Locate the cell with the specified text and output its [X, Y] center coordinate. 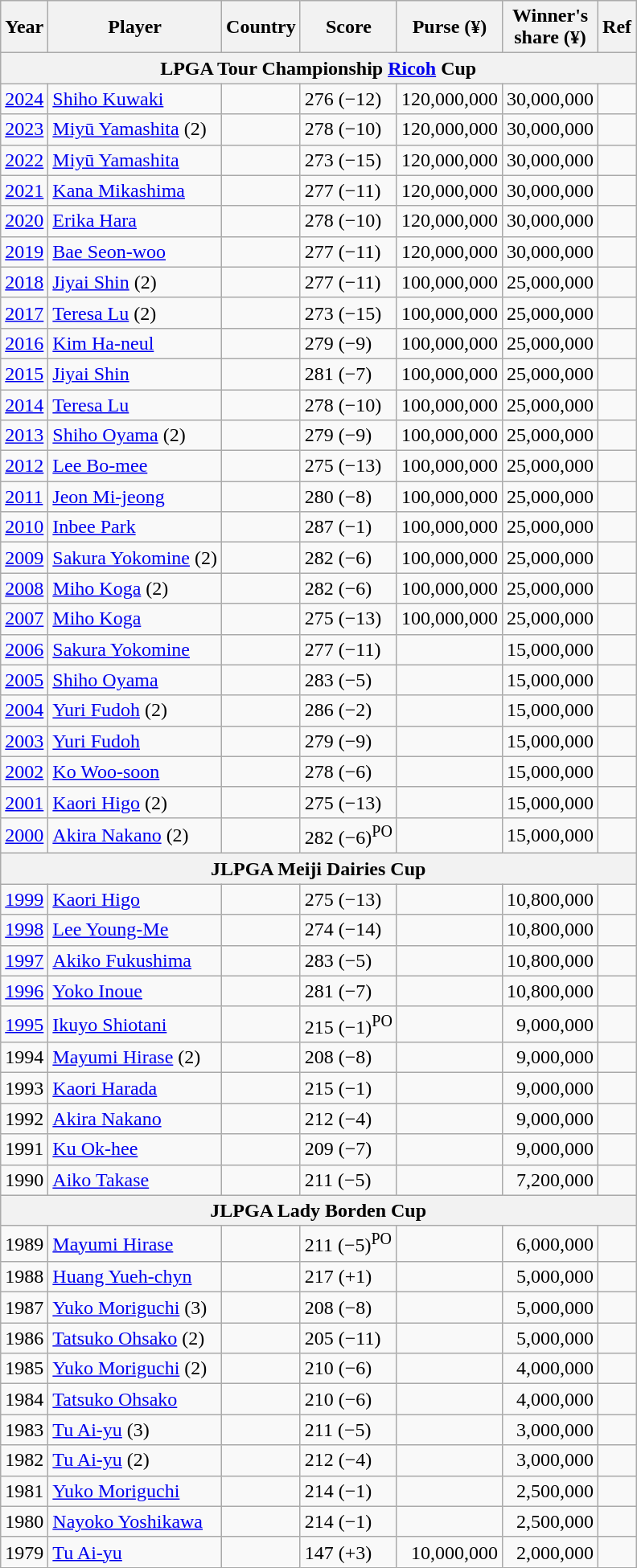
2019 [24, 252]
2022 [24, 160]
Huang Yueh-chyn [135, 1277]
2013 [24, 436]
Yuri Fudoh [135, 741]
Player [135, 27]
Yoko Inoue [135, 991]
Tatsuko Ohsako (2) [135, 1338]
2021 [24, 190]
147 (+3) [348, 1552]
Jeon Mi-jeong [135, 497]
2015 [24, 374]
Kana Mikashima [135, 190]
1994 [24, 1058]
1987 [24, 1308]
2008 [24, 588]
Yuko Moriguchi (3) [135, 1308]
1983 [24, 1430]
Yuko Moriguchi [135, 1491]
Shiho Kuwaki [135, 99]
10,000,000 [449, 1552]
Kaori Higo (2) [135, 802]
1979 [24, 1552]
2003 [24, 741]
Score [348, 27]
2014 [24, 404]
211 (−5)PO [348, 1244]
Mayumi Hirase (2) [135, 1058]
2,000,000 [550, 1552]
Akiko Fukushima [135, 960]
276 (−12) [348, 99]
1986 [24, 1338]
Mayumi Hirase [135, 1244]
280 (−8) [348, 497]
Yuri Fudoh (2) [135, 710]
278 (−6) [348, 772]
2012 [24, 466]
Nayoko Yoshikawa [135, 1521]
Lee Young-Me [135, 930]
215 (−1) [348, 1088]
1998 [24, 930]
Aiko Takase [135, 1180]
Akira Nakano (2) [135, 836]
Shiho Oyama [135, 680]
Sakura Yokomine [135, 649]
Miyū Yamashita (2) [135, 129]
209 (−7) [348, 1149]
JLPGA Lady Borden Cup [318, 1210]
2005 [24, 680]
Sakura Yokomine (2) [135, 558]
217 (+1) [348, 1277]
Bae Seon-woo [135, 252]
1981 [24, 1491]
2023 [24, 129]
1980 [24, 1521]
2002 [24, 772]
2000 [24, 836]
Tu Ai-yu (3) [135, 1430]
Kim Ha-neul [135, 343]
Teresa Lu [135, 404]
2007 [24, 619]
Tu Ai-yu [135, 1552]
1985 [24, 1369]
Year [24, 27]
282 (−6)PO [348, 836]
2020 [24, 221]
1989 [24, 1244]
2011 [24, 497]
7,200,000 [550, 1180]
287 (−1) [348, 527]
Ikuyo Shiotani [135, 1024]
1997 [24, 960]
Winner'sshare (¥) [550, 27]
2004 [24, 710]
1984 [24, 1399]
1990 [24, 1180]
2010 [24, 527]
215 (−1)PO [348, 1024]
Jiyai Shin (2) [135, 282]
205 (−11) [348, 1338]
1996 [24, 991]
1999 [24, 899]
Erika Hara [135, 221]
2016 [24, 343]
Teresa Lu (2) [135, 313]
1988 [24, 1277]
JLPGA Meiji Dairies Cup [318, 869]
1993 [24, 1088]
Tatsuko Ohsako [135, 1399]
Ref [618, 27]
Ku Ok-hee [135, 1149]
Inbee Park [135, 527]
Miho Koga [135, 619]
286 (−2) [348, 710]
2018 [24, 282]
2009 [24, 558]
1992 [24, 1119]
Jiyai Shin [135, 374]
LPGA Tour Championship Ricoh Cup [318, 68]
274 (−14) [348, 930]
Kaori Higo [135, 899]
Tu Ai-yu (2) [135, 1460]
Yuko Moriguchi (2) [135, 1369]
2006 [24, 649]
Miho Koga (2) [135, 588]
Kaori Harada [135, 1088]
Purse (¥) [449, 27]
1995 [24, 1024]
1991 [24, 1149]
Ko Woo-soon [135, 772]
6,000,000 [550, 1244]
2017 [24, 313]
Miyū Yamashita [135, 160]
2024 [24, 99]
Country [261, 27]
2001 [24, 802]
Akira Nakano [135, 1119]
Shiho Oyama (2) [135, 436]
1982 [24, 1460]
Lee Bo-mee [135, 466]
